Search for the cell housing the specified text and yield its (x, y) center coordinate. 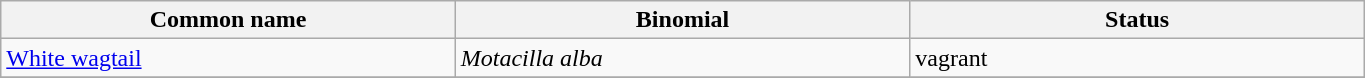
Status (1138, 20)
White wagtail (228, 58)
vagrant (1138, 58)
Common name (228, 20)
Binomial (682, 20)
Motacilla alba (682, 58)
